Provide the [X, Y] coordinate of the cell's center where the given text is located.  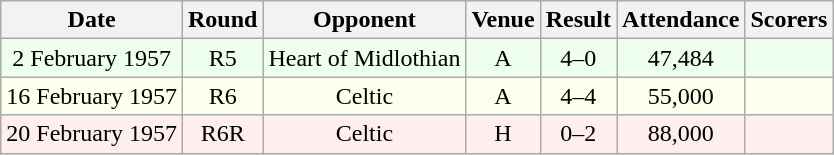
R5 [222, 58]
R6R [222, 134]
20 February 1957 [92, 134]
88,000 [681, 134]
Heart of Midlothian [364, 58]
55,000 [681, 96]
Attendance [681, 20]
Scorers [789, 20]
2 February 1957 [92, 58]
4–4 [578, 96]
Venue [503, 20]
Date [92, 20]
16 February 1957 [92, 96]
47,484 [681, 58]
H [503, 134]
Result [578, 20]
Round [222, 20]
0–2 [578, 134]
R6 [222, 96]
4–0 [578, 58]
Opponent [364, 20]
